Locate the cell with the specified text and output its [X, Y] center coordinate. 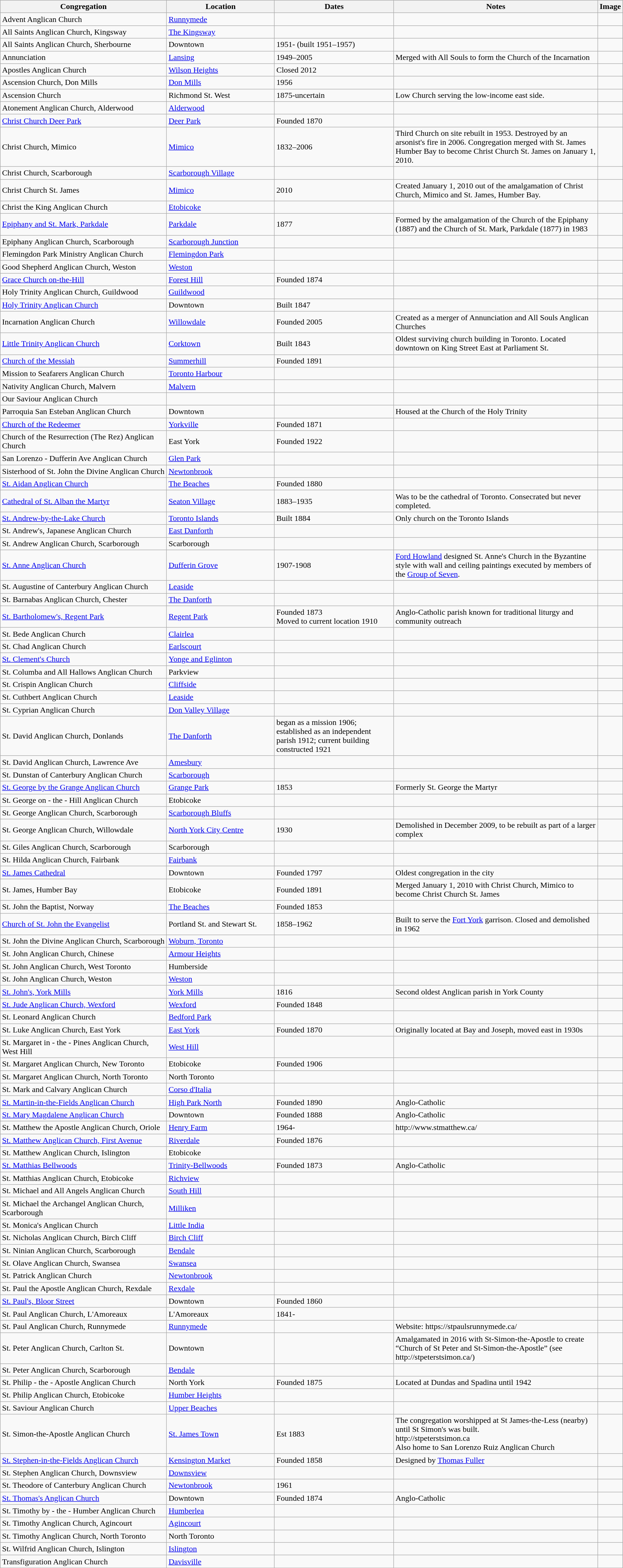
Annunciation [84, 57]
St. Jude Anglican Church, Wexford [84, 1005]
Founded 1873 [334, 1166]
The Kingsway [221, 32]
High Park North [221, 1102]
St. Paul Anglican Church, L'Amoreaux [84, 1314]
Grace Church on-the-Hill [84, 280]
St. Chad Anglican Church [84, 646]
Founded 1853 [334, 907]
St. Luke Anglican Church, East York [84, 1030]
Church of St. John the Evangelist [84, 924]
St. Wilfrid Anglican Church, Islington [84, 1549]
St. Ninian Anglican Church, Scarborough [84, 1250]
Location [221, 7]
St. Thomas's Anglican Church [84, 1498]
Earlscourt [221, 646]
St. John's, York Mills [84, 992]
Scarborough Bluffs [221, 813]
Yonge and Eglinton [221, 659]
St. John Anglican Church, Chinese [84, 954]
St. Peter Anglican Church, Scarborough [84, 1370]
Ascension Church [84, 95]
Demolished in December 2009, to be rebuilt as part of a larger complex [496, 830]
St. Paul's, Bloor Street [84, 1301]
1961 [334, 1485]
1877 [334, 224]
Built 1884 [334, 518]
Church of the Redeemer [84, 424]
South Hill [221, 1191]
2010 [334, 190]
Christ Church Deer Park [84, 120]
1853 [334, 787]
Little Trinity Anglican Church [84, 343]
Guildwood [221, 292]
Fairbank [221, 860]
St. John the Baptist, Norway [84, 907]
Corso d'Italia [221, 1089]
Housed at the Church of the Holy Trinity [496, 411]
Rexdale [221, 1288]
Founded 1873Moved to current location 1910 [334, 616]
Amesbury [221, 762]
Closed 2012 [334, 70]
Alderwood [221, 108]
Sisterhood of St. John the Divine Anglican Church [84, 471]
Founded 1860 [334, 1301]
Church of the Messiah [84, 361]
St. Dunstan of Canterbury Anglican Church [84, 775]
Forest Hill [221, 280]
St. Michael the Archangel Anglican Church, Scarborough [84, 1208]
St. Saviour Anglican Church [84, 1408]
St. Cyprian Anglican Church [84, 710]
1875-uncertain [334, 95]
Parroquia San Esteban Anglican Church [84, 411]
St. George by the Grange Anglican Church [84, 787]
St. Augustine of Canterbury Anglican Church [84, 587]
St. Hilda Anglican Church, Fairbank [84, 860]
http://www.stmatthew.ca/ [496, 1127]
St. Anne Anglican Church [84, 565]
St. Columba and All Hallows Anglican Church [84, 672]
Holy Trinity Anglican Church, Guildwood [84, 292]
St. Nicholas Anglican Church, Birch Cliff [84, 1238]
Founded 2005 [334, 322]
St. Matthias Anglican Church, Etobicoke [84, 1178]
Oldest surviving church building in Toronto. Located downtown on King Street East at Parliament St. [496, 343]
Founded 1797 [334, 872]
Parkview [221, 672]
Epiphany Anglican Church, Scarborough [84, 242]
St. Michael and All Angels Anglican Church [84, 1191]
Clairlea [221, 634]
1949–2005 [334, 57]
Formerly St. George the Martyr [496, 787]
1907-1908 [334, 565]
Advent Anglican Church [84, 19]
Epiphany and St. Mark, Parkdale [84, 224]
Founded 1876 [334, 1140]
Flemingdon Park Ministry Anglican Church [84, 254]
St. Monica's Anglican Church [84, 1225]
Davisville [221, 1561]
Birch Cliff [221, 1238]
St. Margaret Anglican Church, North Toronto [84, 1077]
Image [610, 7]
Atonement Anglican Church, Alderwood [84, 108]
1883–1935 [334, 501]
Summerhill [221, 361]
Lansing [221, 57]
St. Peter Anglican Church, Carlton St. [84, 1348]
Toronto Islands [221, 518]
Good Shepherd Anglican Church, Weston [84, 267]
Congregation [84, 7]
St. James Town [221, 1434]
1956 [334, 83]
Christ Church St. James [84, 190]
St. Matthew Anglican Church, Islington [84, 1153]
St. Bartholomew's, Regent Park [84, 616]
Was to be the cathedral of Toronto. Consecrated but never completed. [496, 501]
St. George on - the - Hill Anglican Church [84, 800]
St. David Anglican Church, Donlands [84, 736]
Founded 1906 [334, 1064]
Don Valley Village [221, 710]
St. Stephen Anglican Church, Downsview [84, 1473]
Holy Trinity Anglican Church [84, 305]
St. Timothy Anglican Church, Agincourt [84, 1523]
St. Matthias Bellwoods [84, 1166]
Islington [221, 1549]
St. Philip Anglican Church, Etobicoke [84, 1395]
St. Giles Anglican Church, Scarborough [84, 847]
St. Theodore of Canterbury Anglican Church [84, 1485]
Glen Park [221, 459]
St. James Cathedral [84, 872]
Apostles Anglican Church [84, 70]
Richmond St. West [221, 95]
Built 1843 [334, 343]
St. David Anglican Church, Lawrence Ave [84, 762]
L'Amoreaux [221, 1314]
Riverdale [221, 1140]
Christ the King Anglican Church [84, 207]
St. George Anglican Church, Willowdale [84, 830]
St. Andrew's, Japanese Anglican Church [84, 531]
Toronto Harbour [221, 373]
St. Paul the Apostle Anglican Church, Rexdale [84, 1288]
St. Margaret in - the - Pines Anglican Church, West Hill [84, 1047]
St. Paul Anglican Church, Runnymede [84, 1326]
Only church on the Toronto Islands [496, 518]
Ascension Church, Don Mills [84, 83]
Transfiguration Anglican Church [84, 1561]
Cliffside [221, 685]
Created January 1, 2010 out of the amalgamation of Christ Church, Mimico and St. James, Humber Bay. [496, 190]
Built to serve the Fort York garrison. Closed and demolished in 1962 [496, 924]
Armour Heights [221, 954]
Richview [221, 1178]
Trinity-Bellwoods [221, 1166]
St. Cuthbert Anglican Church [84, 697]
St. Margaret Anglican Church, New Toronto [84, 1064]
St. Olave Anglican Church, Swansea [84, 1263]
Founded 1858 [334, 1460]
Merged with All Souls to form the Church of the Incarnation [496, 57]
1832–2006 [334, 146]
Humberside [221, 967]
Mission to Seafarers Anglican Church [84, 373]
St. Bede Anglican Church [84, 634]
All Saints Anglican Church, Sherbourne [84, 45]
St. Andrew Anglican Church, Scarborough [84, 544]
Scarborough Junction [221, 242]
Ford Howland designed St. Anne's Church in the Byzantine style with wall and ceiling paintings executed by members of the Group of Seven. [496, 565]
St. Timothy by - the - Humber Anglican Church [84, 1511]
Flemingdon Park [221, 254]
North York City Centre [221, 830]
Yorkville [221, 424]
Designed by Thomas Fuller [496, 1460]
St. Mark and Calvary Anglican Church [84, 1089]
began as a mission 1906; established as an independent parish 1912; current building constructed 1921 [334, 736]
Cathedral of St. Alban the Martyr [84, 501]
St. Matthew the Apostle Anglican Church, Oriole [84, 1127]
1930 [334, 830]
St. Timothy Anglican Church, North Toronto [84, 1536]
Little India [221, 1225]
Scarborough Village [221, 173]
Founded 1871 [334, 424]
San Lorenzo - Dufferin Ave Anglican Church [84, 459]
All Saints Anglican Church, Kingsway [84, 32]
St. Philip - the - Apostle Anglican Church [84, 1383]
Anglo-Catholic parish known for traditional liturgy and community outreach [496, 616]
1964- [334, 1127]
Nativity Anglican Church, Malvern [84, 386]
St. Simon-the-Apostle Anglican Church [84, 1434]
Dufferin Grove [221, 565]
Kensington Market [221, 1460]
1816 [334, 992]
Agincourt [221, 1523]
St. Leonard Anglican Church [84, 1017]
St. Crispin Anglican Church [84, 685]
Don Mills [221, 83]
St. John Anglican Church, Weston [84, 979]
West Hill [221, 1047]
Founded 1848 [334, 1005]
Downsview [221, 1473]
Church of the Resurrection (The Rez) Anglican Church [84, 441]
St. Barnabas Anglican Church, Chester [84, 599]
1841- [334, 1314]
Woburn, Toronto [221, 941]
Website: https://stpaulsrunnymede.ca/ [496, 1326]
St. Aidan Anglican Church [84, 484]
Christ Church, Mimico [84, 146]
Built 1847 [334, 305]
Deer Park [221, 120]
Founded 1922 [334, 441]
St. Stephen-in-the-Fields Anglican Church [84, 1460]
St. Andrew-by-the-Lake Church [84, 518]
St. James, Humber Bay [84, 889]
Incarnation Anglican Church [84, 322]
Our Saviour Anglican Church [84, 399]
Portland St. and Stewart St. [221, 924]
St. George Anglican Church, Scarborough [84, 813]
Swansea [221, 1263]
Founded 1875 [334, 1383]
Created as a merger of Annunciation and All Souls Anglican Churches [496, 322]
Bedford Park [221, 1017]
St. Patrick Anglican Church [84, 1276]
East Danforth [221, 531]
1951- (built 1951–1957) [334, 45]
Low Church serving the low-income east side. [496, 95]
Regent Park [221, 616]
Malvern [221, 386]
St. John the Divine Anglican Church, Scarborough [84, 941]
Dates [334, 7]
Est 1883 [334, 1434]
Founded 1890 [334, 1102]
Christ Church, Scarborough [84, 173]
Oldest congregation in the city [496, 872]
North York [221, 1383]
Milliken [221, 1208]
Formed by the amalgamation of the Church of the Epiphany (1887) and the Church of St. Mark, Parkdale (1877) in 1983 [496, 224]
Upper Beaches [221, 1408]
Notes [496, 7]
St. John Anglican Church, West Toronto [84, 967]
Originally located at Bay and Joseph, moved east in 1930s [496, 1030]
Amalgamated in 2016 with St-Simon-the-Apostle to create “Church of St Peter and St-Simon-the-Apostle” (see http://stpeterstsimon.ca/) [496, 1348]
St. Matthew Anglican Church, First Avenue [84, 1140]
Parkdale [221, 224]
Corktown [221, 343]
Wilson Heights [221, 70]
Grange Park [221, 787]
Henry Farm [221, 1127]
York Mills [221, 992]
Humber Heights [221, 1395]
Second oldest Anglican parish in York County [496, 992]
Located at Dundas and Spadina until 1942 [496, 1383]
St. Mary Magdalene Anglican Church [84, 1115]
Founded 1888 [334, 1115]
1858–1962 [334, 924]
Wexford [221, 1005]
St. Martin-in-the-Fields Anglican Church [84, 1102]
St. Clement's Church [84, 659]
Seaton Village [221, 501]
Founded 1880 [334, 484]
Merged January 1, 2010 with Christ Church, Mimico to become Christ Church St. James [496, 889]
Humberlea [221, 1511]
Willowdale [221, 322]
